For the text-containing cell, return its midpoint in [x, y] coordinate format. 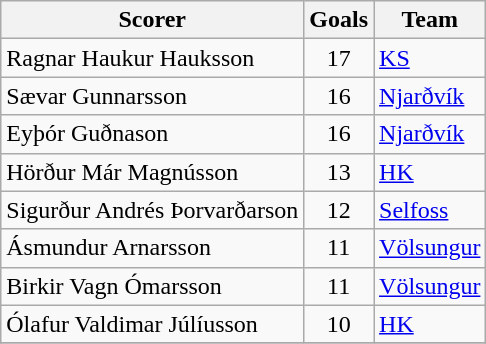
Birkir Vagn Ómarsson [152, 286]
12 [339, 210]
10 [339, 324]
Scorer [152, 20]
Ragnar Haukur Hauksson [152, 58]
13 [339, 172]
Sigurður Andrés Þorvarðarson [152, 210]
Selfoss [430, 210]
Team [430, 20]
Ásmundur Arnarsson [152, 248]
Ólafur Valdimar Júlíusson [152, 324]
Hörður Már Magnússon [152, 172]
KS [430, 58]
Goals [339, 20]
Sævar Gunnarsson [152, 96]
17 [339, 58]
Eyþór Guðnason [152, 134]
